Scan for the cell matching the given text and deliver its [X, Y] coordinate at center. 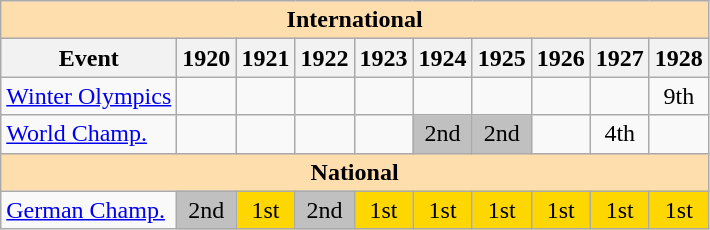
1922 [324, 58]
1926 [560, 58]
1927 [620, 58]
National [355, 172]
9th [678, 96]
1921 [266, 58]
1925 [502, 58]
German Champ. [89, 210]
Event [89, 58]
1923 [384, 58]
World Champ. [89, 134]
1928 [678, 58]
International [355, 20]
1920 [206, 58]
4th [620, 134]
Winter Olympics [89, 96]
1924 [442, 58]
